Output the [X, Y] coordinate of the center of the cell containing the given text.  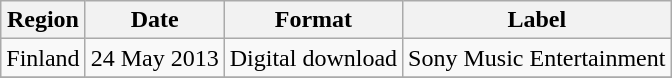
Label [537, 20]
Date [154, 20]
Region [43, 20]
Sony Music Entertainment [537, 58]
Digital download [313, 58]
Finland [43, 58]
Format [313, 20]
24 May 2013 [154, 58]
